Return the (x, y) coordinate for the center point of the cell that contains the specified text.  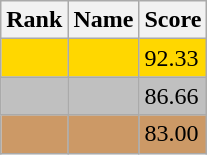
Rank (34, 20)
Score (173, 20)
86.66 (173, 96)
Name (104, 20)
83.00 (173, 134)
92.33 (173, 58)
